Pinpoint the cell where the given text exists, returning its [x, y] midpoint coordinate. 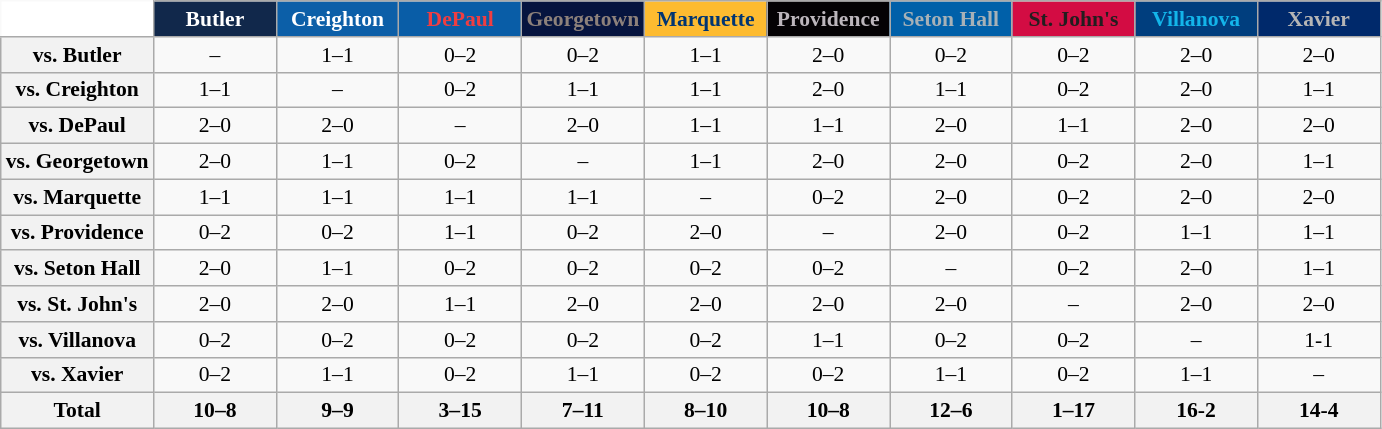
Providence [828, 19]
vs. Xavier [78, 375]
vs. St. John's [78, 304]
vs. Villanova [78, 340]
7–11 [582, 411]
vs. Seton Hall [78, 269]
vs. DePaul [78, 126]
Seton Hall [952, 19]
vs. Providence [78, 233]
vs. Marquette [78, 197]
Villanova [1196, 19]
Xavier [1318, 19]
vs. Butler [78, 55]
DePaul [460, 19]
9–9 [338, 411]
St. John's [1074, 19]
Creighton [338, 19]
16-2 [1196, 411]
Georgetown [582, 19]
1-1 [1318, 340]
Marquette [706, 19]
Butler [216, 19]
14-4 [1318, 411]
8–10 [706, 411]
Total [78, 411]
vs. Creighton [78, 90]
vs. Georgetown [78, 162]
1–17 [1074, 411]
3–15 [460, 411]
12–6 [952, 411]
